For the text-containing cell, return its midpoint in (X, Y) coordinate format. 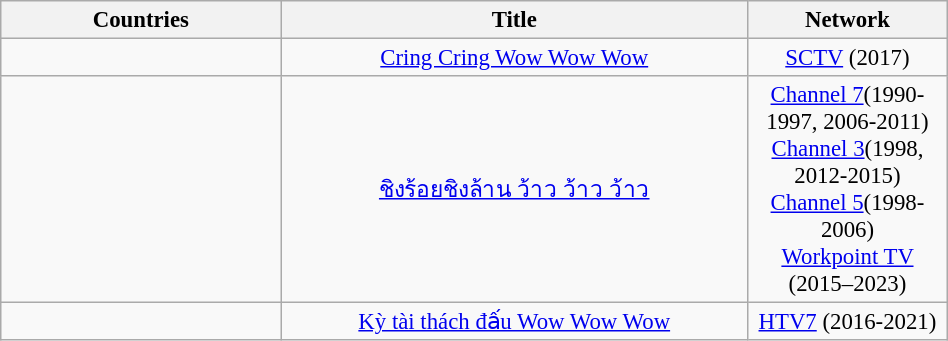
Kỳ tài thách đấu Wow Wow Wow (514, 322)
ชิงร้อยชิงล้าน ว้าว ว้าว ว้าว (514, 190)
Channel 7(1990-1997, 2006-2011)Channel 3(1998, 2012-2015)Channel 5(1998-2006)Workpoint TV (2015–2023) (848, 190)
SCTV (2017) (848, 58)
Network (848, 20)
Title (514, 20)
Countries (141, 20)
Cring Cring Wow Wow Wow (514, 58)
HTV7 (2016-2021) (848, 322)
